Provide the [X, Y] coordinate of the cell's center where the given text is located.  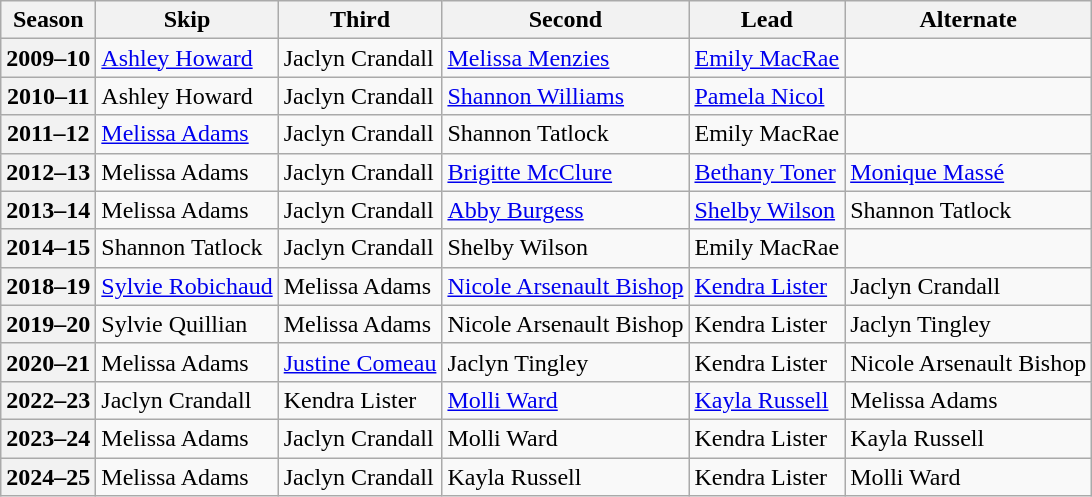
Melissa Menzies [566, 58]
Sylvie Robichaud [187, 286]
2024–25 [48, 477]
2022–23 [48, 400]
2014–15 [48, 248]
Second [566, 20]
Bethany Toner [767, 172]
Skip [187, 20]
2020–21 [48, 362]
2012–13 [48, 172]
2013–14 [48, 210]
Third [360, 20]
Pamela Nicol [767, 96]
2018–19 [48, 286]
Brigitte McClure [566, 172]
2009–10 [48, 58]
Justine Comeau [360, 362]
Lead [767, 20]
2010–11 [48, 96]
Shannon Williams [566, 96]
2011–12 [48, 134]
Monique Massé [968, 172]
2019–20 [48, 324]
2023–24 [48, 438]
Abby Burgess [566, 210]
Season [48, 20]
Alternate [968, 20]
Sylvie Quillian [187, 324]
